Extract the (x, y) coordinate from the center of the cell holding the provided text.  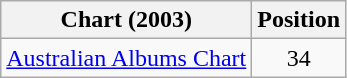
Australian Albums Chart (126, 58)
Position (299, 20)
34 (299, 58)
Chart (2003) (126, 20)
